Output the [X, Y] coordinate of the center of the cell containing the given text.  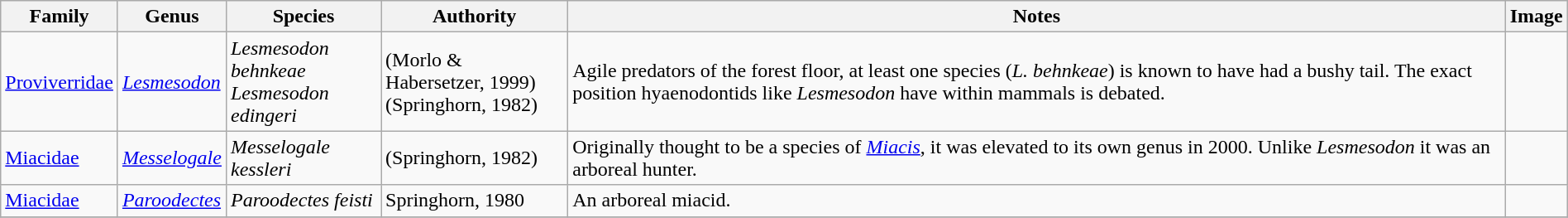
Paroodectes [172, 201]
Lesmesodon behnkeaeLesmesodon edingeri [303, 81]
Springhorn, 1980 [475, 201]
An arboreal miacid. [1037, 201]
Lesmesodon [172, 81]
(Springhorn, 1982) [475, 157]
Messelogale [172, 157]
Notes [1037, 17]
Originally thought to be a species of Miacis, it was elevated to its own genus in 2000. Unlike Lesmesodon it was an arboreal hunter. [1037, 157]
Messelogale kessleri [303, 157]
Paroodectes feisti [303, 201]
Image [1537, 17]
Authority [475, 17]
Family [60, 17]
Genus [172, 17]
Species [303, 17]
Proviverridae [60, 81]
(Morlo & Habersetzer, 1999)(Springhorn, 1982) [475, 81]
